For the text-containing cell, return its midpoint in (X, Y) coordinate format. 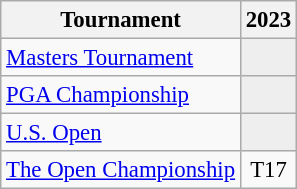
Masters Tournament (121, 58)
PGA Championship (121, 95)
T17 (268, 170)
Tournament (121, 20)
The Open Championship (121, 170)
2023 (268, 20)
U.S. Open (121, 133)
